Determine the [X, Y] coordinate at the center of the cell enclosing the given text.  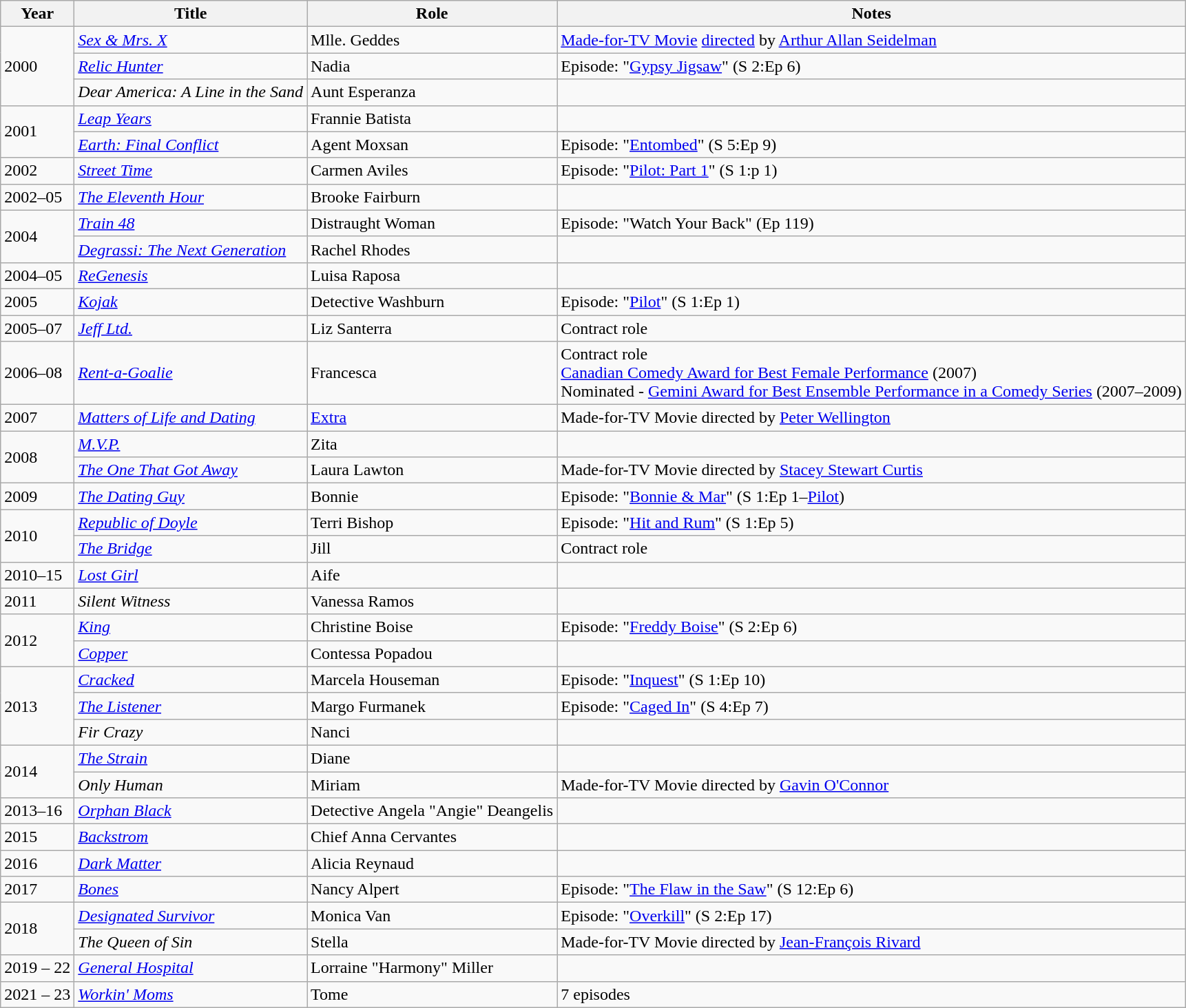
Stella [433, 942]
2004–05 [37, 275]
Agent Moxsan [433, 145]
Matters of Life and Dating [191, 418]
Nancy Alpert [433, 890]
Contessa Popadou [433, 653]
Notes [872, 14]
Episode: "Hit and Rum" (S 1:Ep 5) [872, 523]
Degrassi: The Next Generation [191, 249]
Designated Survivor [191, 916]
2010–15 [37, 575]
2017 [37, 890]
2002–05 [37, 197]
2007 [37, 418]
Episode: "Entombed" (S 5:Ep 9) [872, 145]
2015 [37, 837]
Kojak [191, 302]
The Strain [191, 758]
Jill [433, 549]
2011 [37, 601]
The Dating Guy [191, 496]
Episode: "Gypsy Jigsaw" (S 2:Ep 6) [872, 66]
Backstrom [191, 837]
Laura Lawton [433, 470]
Made-for-TV Movie directed by Gavin O'Connor [872, 784]
Carmen Aviles [433, 171]
Mlle. Geddes [433, 40]
Episode: "The Flaw in the Saw" (S 12:Ep 6) [872, 890]
Miriam [433, 784]
Zita [433, 444]
Luisa Raposa [433, 275]
Nadia [433, 66]
Episode: "Bonnie & Mar" (S 1:Ep 1–Pilot) [872, 496]
Tome [433, 994]
Margo Furmanek [433, 706]
2006–08 [37, 373]
Episode: "Freddy Boise" (S 2:Ep 6) [872, 627]
Detective Angela "Angie" Deangelis [433, 811]
Aunt Esperanza [433, 92]
M.V.P. [191, 444]
Relic Hunter [191, 66]
Cracked [191, 680]
Street Time [191, 171]
Dark Matter [191, 863]
Bonnie [433, 496]
Workin' Moms [191, 994]
Marcela Houseman [433, 680]
7 episodes [872, 994]
2005–07 [37, 328]
Liz Santerra [433, 328]
Brooke Fairburn [433, 197]
Year [37, 14]
The Eleventh Hour [191, 197]
The Bridge [191, 549]
Episode: "Pilot" (S 1:Ep 1) [872, 302]
Aife [433, 575]
Francesca [433, 373]
Distraught Woman [433, 223]
Lorraine "Harmony" Miller [433, 968]
Republic of Doyle [191, 523]
2002 [37, 171]
Orphan Black [191, 811]
Christine Boise [433, 627]
2009 [37, 496]
Title [191, 14]
Train 48 [191, 223]
Bones [191, 890]
Extra [433, 418]
Made-for-TV Movie directed by Stacey Stewart Curtis [872, 470]
2010 [37, 536]
Only Human [191, 784]
Vanessa Ramos [433, 601]
Nanci [433, 732]
2008 [37, 457]
2014 [37, 771]
2001 [37, 132]
Frannie Batista [433, 118]
Episode: "Overkill" (S 2:Ep 17) [872, 916]
Rachel Rhodes [433, 249]
Made-for-TV Movie directed by Peter Wellington [872, 418]
2012 [37, 640]
2016 [37, 863]
2005 [37, 302]
Alicia Reynaud [433, 863]
Episode: "Watch Your Back" (Ep 119) [872, 223]
2000 [37, 66]
Dear America: A Line in the Sand [191, 92]
Leap Years [191, 118]
2013–16 [37, 811]
Diane [433, 758]
Terri Bishop [433, 523]
Episode: "Pilot: Part 1" (S 1:p 1) [872, 171]
Chief Anna Cervantes [433, 837]
Copper [191, 653]
Made-for-TV Movie directed by Arthur Allan Seidelman [872, 40]
Earth: Final Conflict [191, 145]
Jeff Ltd. [191, 328]
Detective Washburn [433, 302]
The Queen of Sin [191, 942]
Role [433, 14]
2013 [37, 706]
Sex & Mrs. X [191, 40]
2004 [37, 236]
Made-for-TV Movie directed by Jean-François Rivard [872, 942]
King [191, 627]
Monica Van [433, 916]
2018 [37, 929]
The Listener [191, 706]
2019 – 22 [37, 968]
Rent-a-Goalie [191, 373]
ReGenesis [191, 275]
Lost Girl [191, 575]
General Hospital [191, 968]
Silent Witness [191, 601]
2021 – 23 [37, 994]
Episode: "Caged In" (S 4:Ep 7) [872, 706]
Episode: "Inquest" (S 1:Ep 10) [872, 680]
Fir Crazy [191, 732]
The One That Got Away [191, 470]
